Identify which cell holds the provided text, then report its [X, Y] central coordinate. 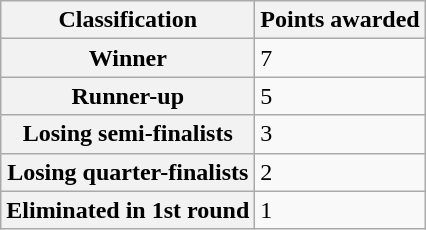
Points awarded [340, 20]
Winner [128, 58]
Eliminated in 1st round [128, 210]
Classification [128, 20]
3 [340, 134]
1 [340, 210]
Losing quarter-finalists [128, 172]
Runner-up [128, 96]
7 [340, 58]
Losing semi-finalists [128, 134]
5 [340, 96]
2 [340, 172]
